Determine the (X, Y) coordinate at the center of the cell enclosing the given text.  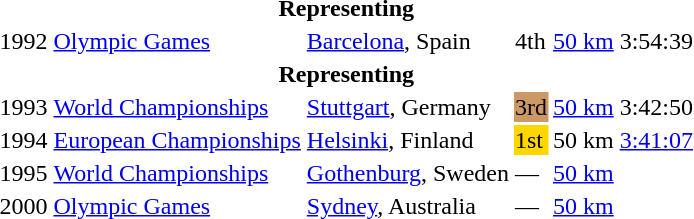
3:41:07 (656, 140)
— (532, 173)
Olympic Games (177, 41)
European Championships (177, 140)
Stuttgart, Germany (408, 107)
3:54:39 (656, 41)
1st (532, 140)
Barcelona, Spain (408, 41)
4th (532, 41)
Helsinki, Finland (408, 140)
3rd (532, 107)
Gothenburg, Sweden (408, 173)
3:42:50 (656, 107)
